Return the (x, y) coordinate for the center point of the cell that contains the specified text.  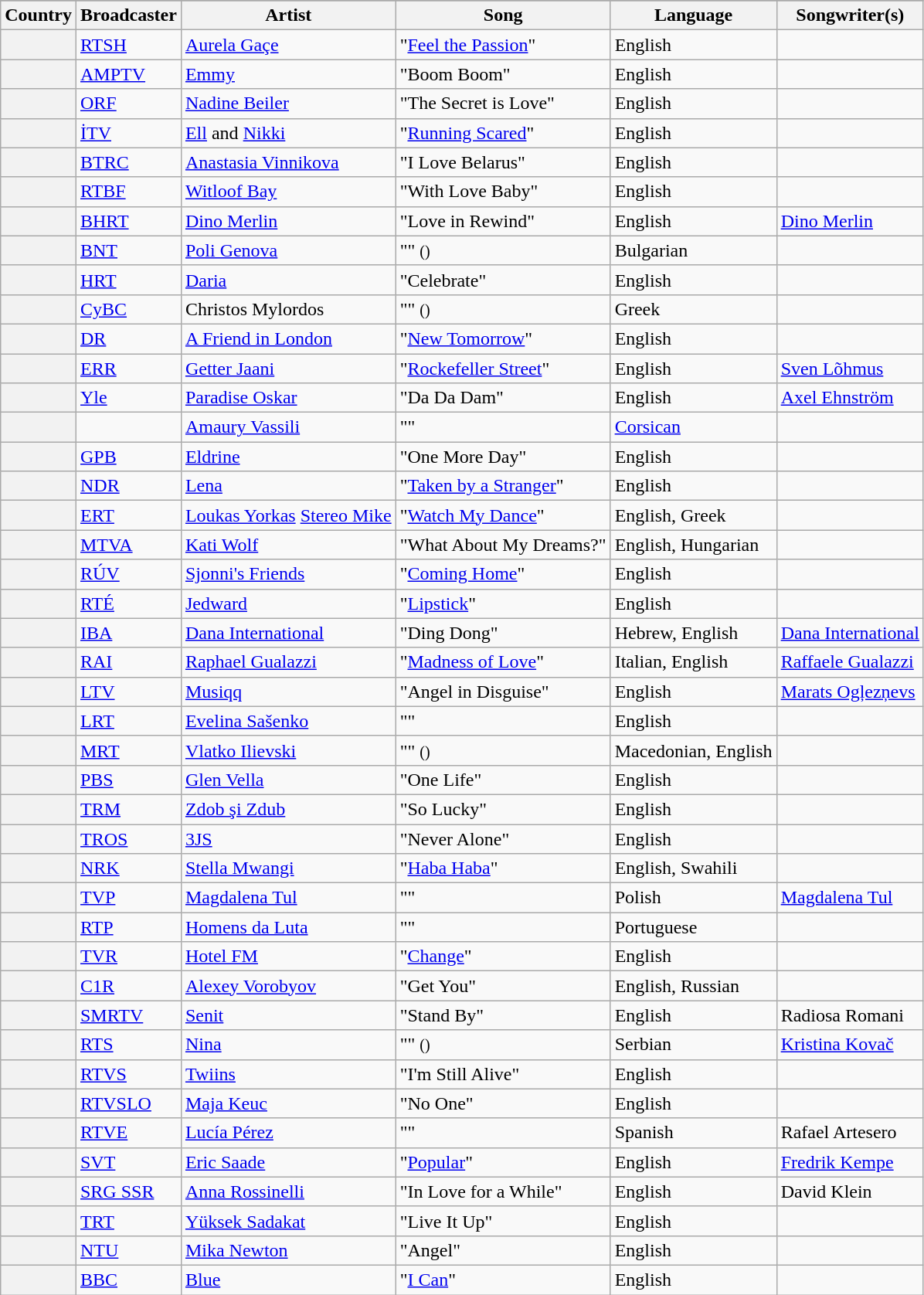
"Get You" (503, 986)
CyBC (128, 309)
ERT (128, 515)
"One More Day" (503, 457)
LRT (128, 721)
"Celebrate" (503, 280)
"The Secret is Love" (503, 104)
Kristina Kovač (850, 1045)
Spanish (694, 1133)
"Taken by a Stranger" (503, 486)
Alexey Vorobyov (288, 986)
Amaury Vassili (288, 427)
HRT (128, 280)
TRM (128, 809)
3JS (288, 838)
A Friend in London (288, 338)
Sven Lõhmus (850, 369)
TVR (128, 957)
"Popular" (503, 1162)
"I Love Belarus" (503, 162)
English, Hungarian (694, 545)
SRG SSR (128, 1191)
Homens da Luta (288, 927)
"Never Alone" (503, 838)
RAI (128, 662)
Witloof Bay (288, 192)
AMPTV (128, 74)
Loukas Yorkas Stereo Mike (288, 515)
"Haba Haba" (503, 868)
SMRTV (128, 1015)
Christos Mylordos (288, 309)
Jedward (288, 603)
Hebrew, English (694, 633)
IBA (128, 633)
"Madness of Love" (503, 662)
Ell and Nikki (288, 133)
C1R (128, 986)
"Da Da Dam" (503, 398)
Paradise Oskar (288, 398)
TROS (128, 838)
ERR (128, 369)
"With Love Baby" (503, 192)
Artist (288, 15)
Radiosa Romani (850, 1015)
"Watch My Dance" (503, 515)
Serbian (694, 1045)
Eldrine (288, 457)
MRT (128, 750)
PBS (128, 780)
BNT (128, 250)
"Running Scared" (503, 133)
Zdob şi Zdub (288, 809)
Poli Genova (288, 250)
"Live It Up" (503, 1221)
Bulgarian (694, 250)
SVT (128, 1162)
Yle (128, 398)
"Rockefeller Street" (503, 369)
Songwriter(s) (850, 15)
"So Lucky" (503, 809)
Portuguese (694, 927)
Song (503, 15)
Macedonian, English (694, 750)
Rafael Artesero (850, 1133)
"Feel the Passion" (503, 45)
Sjonni's Friends (288, 574)
Twiins (288, 1074)
"Change" (503, 957)
Getter Jaani (288, 369)
Blue (288, 1280)
"In Love for a While" (503, 1191)
TRT (128, 1221)
RTVE (128, 1133)
LTV (128, 692)
BBC (128, 1280)
Vlatko Ilievski (288, 750)
RTVSLO (128, 1103)
İTV (128, 133)
"Lipstick" (503, 603)
Lena (288, 486)
Raffaele Gualazzi (850, 662)
David Klein (850, 1191)
English, Russian (694, 986)
"Ding Dong" (503, 633)
"Coming Home" (503, 574)
ORF (128, 104)
GPB (128, 457)
Hotel FM (288, 957)
Fredrik Kempe (850, 1162)
BTRC (128, 162)
Evelina Sašenko (288, 721)
Polish (694, 898)
"Boom Boom" (503, 74)
"What About My Dreams?" (503, 545)
Stella Mwangi (288, 868)
RTS (128, 1045)
RTP (128, 927)
NRK (128, 868)
Axel Ehnström (850, 398)
Daria (288, 280)
Nina (288, 1045)
"I Can" (503, 1280)
Italian, English (694, 662)
Nadine Beiler (288, 104)
DR (128, 338)
"Angel in Disguise" (503, 692)
Broadcaster (128, 15)
RTÉ (128, 603)
Anna Rossinelli (288, 1191)
"Stand By" (503, 1015)
Maja Keuc (288, 1103)
BHRT (128, 221)
Glen Vella (288, 780)
Senit (288, 1015)
"Angel" (503, 1250)
Yüksek Sadakat (288, 1221)
Eric Saade (288, 1162)
"One Life" (503, 780)
"I'm Still Alive" (503, 1074)
Kati Wolf (288, 545)
Country (39, 15)
Aurela Gaçe (288, 45)
"No One" (503, 1103)
Emmy (288, 74)
English, Swahili (694, 868)
TVP (128, 898)
Lucía Pérez (288, 1133)
Mika Newton (288, 1250)
Anastasia Vinnikova (288, 162)
RTSH (128, 45)
Greek (694, 309)
Corsican (694, 427)
Musiqq (288, 692)
Raphael Gualazzi (288, 662)
Language (694, 15)
NDR (128, 486)
NTU (128, 1250)
RÚV (128, 574)
Marats Ogļezņevs (850, 692)
RTBF (128, 192)
"Love in Rewind" (503, 221)
MTVA (128, 545)
RTVS (128, 1074)
English, Greek (694, 515)
"New Tomorrow" (503, 338)
